Pinpoint the cell where the given text exists, returning its (X, Y) midpoint coordinate. 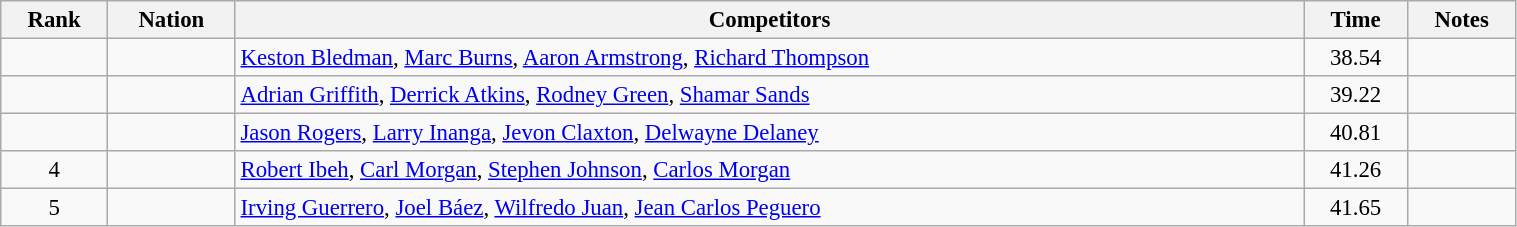
Irving Guerrero, Joel Báez, Wilfredo Juan, Jean Carlos Peguero (770, 208)
Jason Rogers, Larry Inanga, Jevon Claxton, Delwayne Delaney (770, 133)
40.81 (1356, 133)
38.54 (1356, 58)
Robert Ibeh, Carl Morgan, Stephen Johnson, Carlos Morgan (770, 170)
Keston Bledman, Marc Burns, Aaron Armstrong, Richard Thompson (770, 58)
Notes (1462, 20)
Rank (54, 20)
Competitors (770, 20)
41.65 (1356, 208)
Time (1356, 20)
Adrian Griffith, Derrick Atkins, Rodney Green, Shamar Sands (770, 95)
4 (54, 170)
5 (54, 208)
Nation (171, 20)
39.22 (1356, 95)
41.26 (1356, 170)
